Locate the cell with the specified text and output its [X, Y] center coordinate. 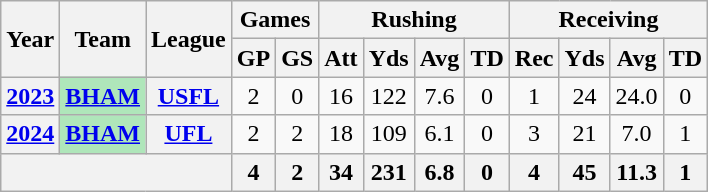
Receiving [608, 20]
Games [274, 20]
7.0 [636, 134]
6.8 [440, 172]
7.6 [440, 96]
24 [584, 96]
34 [341, 172]
UFL [189, 134]
Rushing [414, 20]
21 [584, 134]
League [189, 39]
Rec [534, 58]
Team [103, 39]
16 [341, 96]
2024 [30, 134]
122 [388, 96]
GS [298, 58]
231 [388, 172]
3 [534, 134]
6.1 [440, 134]
USFL [189, 96]
18 [341, 134]
11.3 [636, 172]
45 [584, 172]
Att [341, 58]
109 [388, 134]
GP [253, 58]
24.0 [636, 96]
Year [30, 39]
2023 [30, 96]
